Determine the (x, y) coordinate at the center of the cell enclosing the given text.  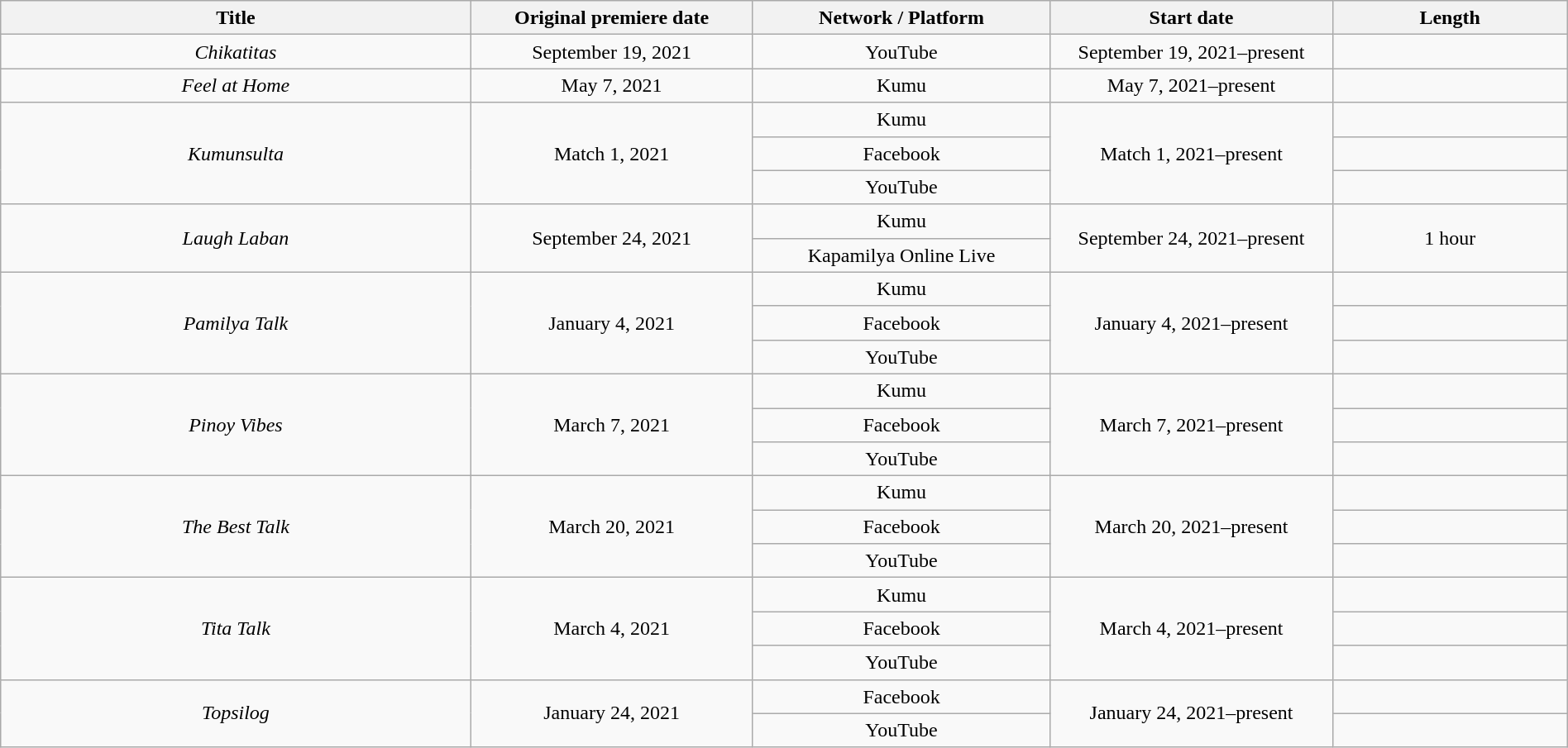
Length (1450, 18)
Start date (1191, 18)
March 20, 2021 (612, 527)
September 24, 2021–present (1191, 238)
Kumunsulta (236, 154)
January 24, 2021 (612, 713)
March 7, 2021–present (1191, 425)
May 7, 2021–present (1191, 86)
September 19, 2021–present (1191, 51)
Kapamilya Online Live (901, 255)
1 hour (1450, 238)
Title (236, 18)
Chikatitas (236, 51)
March 4, 2021 (612, 628)
January 4, 2021 (612, 322)
Pinoy Vibes (236, 425)
Network / Platform (901, 18)
Laugh Laban (236, 238)
The Best Talk (236, 527)
March 7, 2021 (612, 425)
Feel at Home (236, 86)
Original premiere date (612, 18)
Tita Talk (236, 628)
September 19, 2021 (612, 51)
Topsilog (236, 713)
Match 1, 2021 (612, 154)
September 24, 2021 (612, 238)
March 20, 2021–present (1191, 527)
Match 1, 2021–present (1191, 154)
Pamilya Talk (236, 322)
January 24, 2021–present (1191, 713)
January 4, 2021–present (1191, 322)
May 7, 2021 (612, 86)
March 4, 2021–present (1191, 628)
